Return the (X, Y) coordinate for the center point of the cell that contains the specified text.  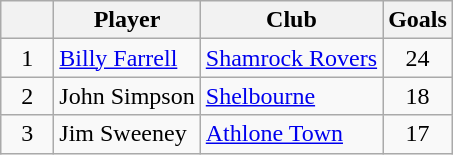
John Simpson (127, 96)
24 (418, 58)
Player (127, 20)
17 (418, 134)
1 (28, 58)
Shamrock Rovers (291, 58)
Jim Sweeney (127, 134)
Athlone Town (291, 134)
Shelbourne (291, 96)
3 (28, 134)
Club (291, 20)
2 (28, 96)
Goals (418, 20)
Billy Farrell (127, 58)
18 (418, 96)
